Return [x, y] of the center of cell containing provided text 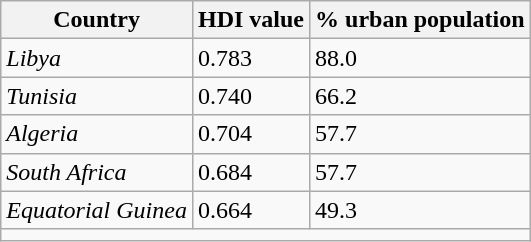
South Africa [97, 172]
Country [97, 20]
49.3 [420, 210]
66.2 [420, 96]
0.664 [250, 210]
% urban population [420, 20]
HDI value [250, 20]
0.740 [250, 96]
Equatorial Guinea [97, 210]
0.783 [250, 58]
Tunisia [97, 96]
0.684 [250, 172]
88.0 [420, 58]
0.704 [250, 134]
Algeria [97, 134]
Libya [97, 58]
